Scan for the cell matching the given text and deliver its (x, y) coordinate at center. 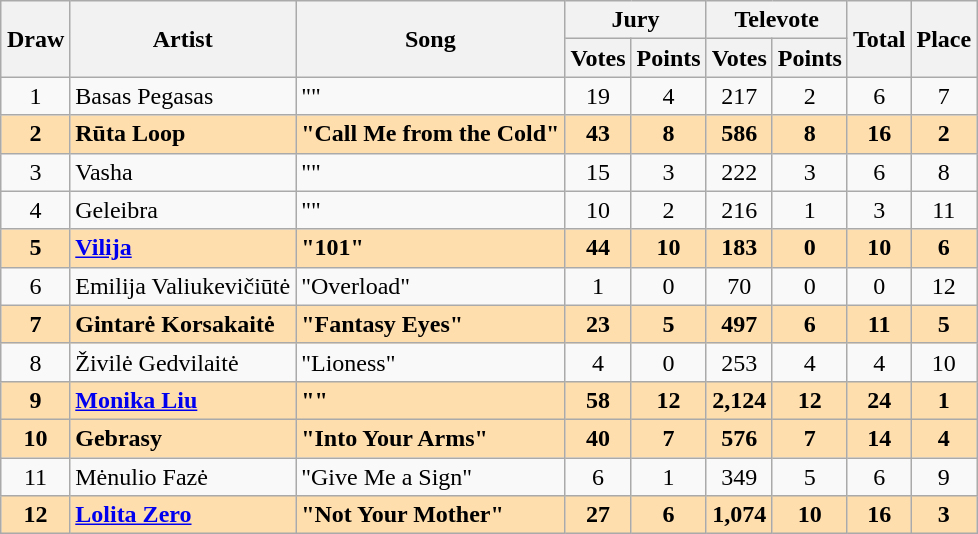
349 (739, 477)
Artist (183, 39)
216 (739, 210)
Televote (776, 20)
Gebrasy (183, 438)
Lolita Zero (183, 515)
Jury (636, 20)
14 (879, 438)
"Call Me from the Cold" (430, 134)
Mėnulio Fazė (183, 477)
Vilija (183, 248)
1,074 (739, 515)
497 (739, 324)
2,124 (739, 400)
Draw (35, 39)
Rūta Loop (183, 134)
Gintarė Korsakaitė (183, 324)
183 (739, 248)
Song (430, 39)
"Fantasy Eyes" (430, 324)
15 (598, 172)
44 (598, 248)
40 (598, 438)
"Give Me a Sign" (430, 477)
43 (598, 134)
"Lioness" (430, 362)
"Not Your Mother" (430, 515)
24 (879, 400)
19 (598, 96)
Basas Pegasas (183, 96)
Total (879, 39)
253 (739, 362)
58 (598, 400)
586 (739, 134)
222 (739, 172)
217 (739, 96)
23 (598, 324)
"Overload" (430, 286)
"101" (430, 248)
Emilija Valiukevičiūtė (183, 286)
Vasha (183, 172)
27 (598, 515)
70 (739, 286)
576 (739, 438)
Geleibra (183, 210)
Place (944, 39)
"Into Your Arms" (430, 438)
Monika Liu (183, 400)
Živilė Gedvilaitė (183, 362)
